Detect which cell encompasses the target text, then output its (X, Y) center coordinate. 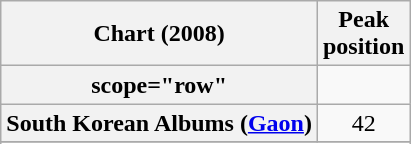
42 (363, 123)
Peakposition (363, 34)
Chart (2008) (160, 34)
South Korean Albums (Gaon) (160, 123)
scope="row" (160, 85)
